Identify which cell holds the provided text, then report its [x, y] central coordinate. 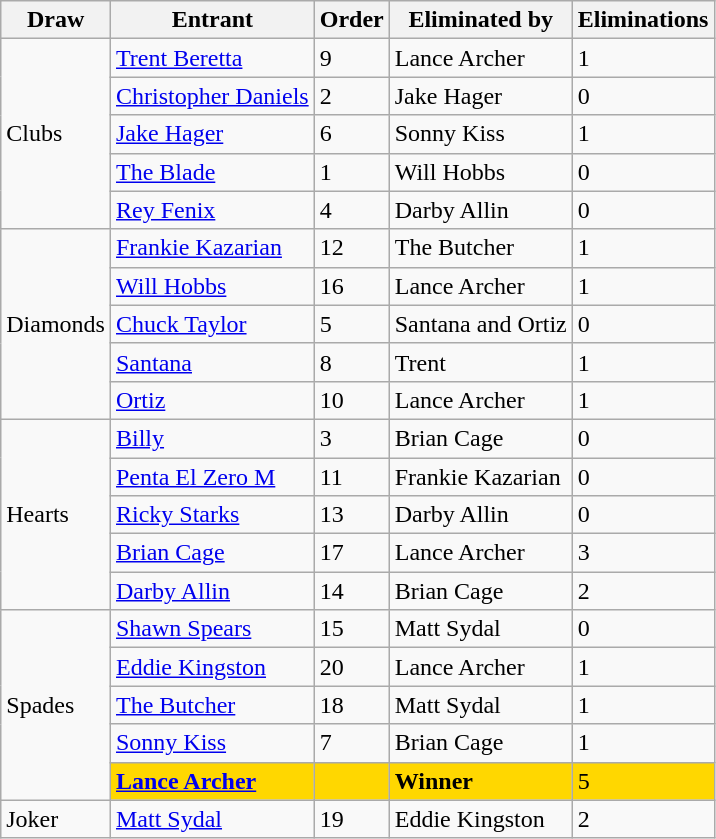
Penta El Zero M [212, 477]
17 [352, 553]
Draw [56, 20]
4 [352, 210]
Joker [56, 819]
Entrant [212, 20]
11 [352, 477]
Winner [480, 781]
9 [352, 58]
8 [352, 362]
Billy [212, 438]
Chuck Taylor [212, 324]
The Blade [212, 172]
14 [352, 591]
Christopher Daniels [212, 96]
15 [352, 629]
Diamonds [56, 324]
Spades [56, 705]
20 [352, 667]
Ricky Starks [212, 515]
18 [352, 705]
Santana [212, 362]
Eliminated by [480, 20]
Hearts [56, 514]
Clubs [56, 134]
Trent Beretta [212, 58]
Ortiz [212, 400]
Trent [480, 362]
Eliminations [643, 20]
12 [352, 248]
Santana and Ortiz [480, 324]
7 [352, 743]
16 [352, 286]
Shawn Spears [212, 629]
10 [352, 400]
Rey Fenix [212, 210]
Order [352, 20]
6 [352, 134]
13 [352, 515]
19 [352, 819]
